Detect which cell encompasses the target text, then output its (x, y) center coordinate. 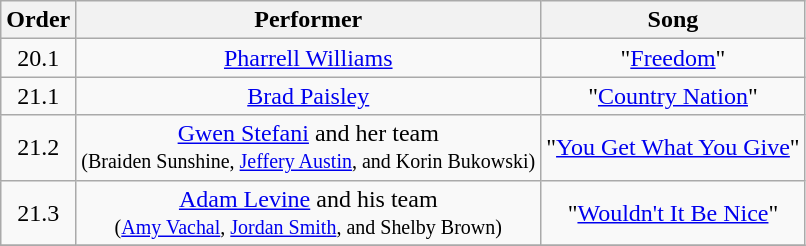
"Country Nation" (673, 96)
"Freedom" (673, 58)
Gwen Stefani and her team (Braiden Sunshine, Jeffery Austin, and Korin Bukowski) (308, 148)
Order (38, 20)
Brad Paisley (308, 96)
"You Get What You Give" (673, 148)
Adam Levine and his team (Amy Vachal, Jordan Smith, and Shelby Brown) (308, 212)
Song (673, 20)
Pharrell Williams (308, 58)
Performer (308, 20)
21.3 (38, 212)
21.2 (38, 148)
20.1 (38, 58)
21.1 (38, 96)
"Wouldn't It Be Nice" (673, 212)
